Search for the cell housing the specified text and yield its [X, Y] center coordinate. 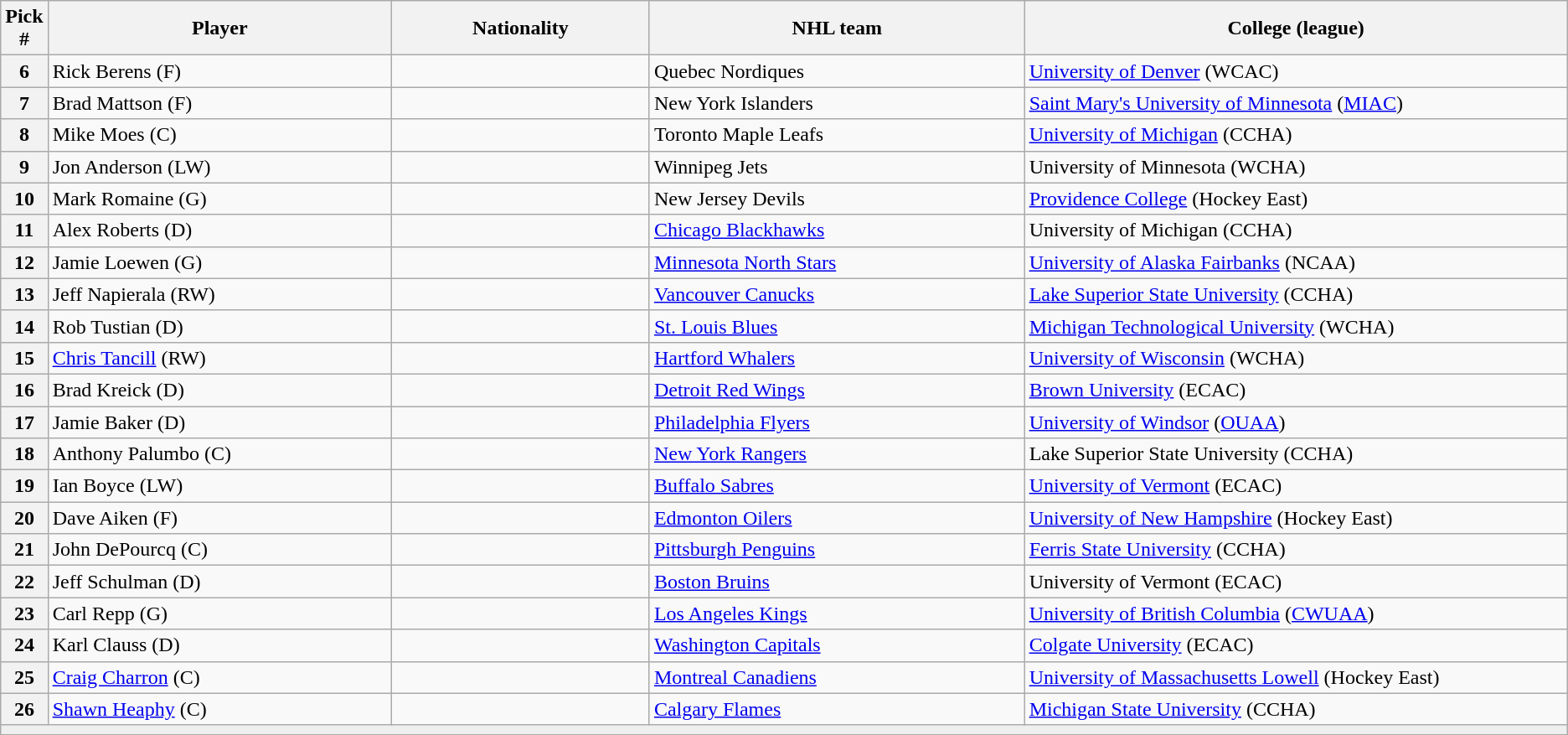
Rick Berens (F) [219, 71]
Hartford Whalers [837, 358]
10 [24, 199]
Washington Capitals [837, 645]
11 [24, 230]
Boston Bruins [837, 582]
Jeff Napierala (RW) [219, 294]
University of Windsor (OUAA) [1296, 422]
University of British Columbia (CWUAA) [1296, 613]
7 [24, 103]
John DePourcq (C) [219, 550]
Edmonton Oilers [837, 518]
New York Islanders [837, 103]
University of Alaska Fairbanks (NCAA) [1296, 262]
Pick # [24, 28]
Alex Roberts (D) [219, 230]
Rob Tustian (D) [219, 326]
Buffalo Sabres [837, 486]
Carl Repp (G) [219, 613]
Karl Clauss (D) [219, 645]
Toronto Maple Leafs [837, 135]
24 [24, 645]
University of New Hampshire (Hockey East) [1296, 518]
Saint Mary's University of Minnesota (MIAC) [1296, 103]
6 [24, 71]
University of Wisconsin (WCHA) [1296, 358]
20 [24, 518]
University of Denver (WCAC) [1296, 71]
Winnipeg Jets [837, 167]
Shawn Heaphy (C) [219, 709]
13 [24, 294]
St. Louis Blues [837, 326]
25 [24, 677]
14 [24, 326]
16 [24, 390]
Jon Anderson (LW) [219, 167]
Brown University (ECAC) [1296, 390]
Detroit Red Wings [837, 390]
Jeff Schulman (D) [219, 582]
Nationality [520, 28]
9 [24, 167]
Vancouver Canucks [837, 294]
Jamie Loewen (G) [219, 262]
26 [24, 709]
New Jersey Devils [837, 199]
Chicago Blackhawks [837, 230]
Montreal Canadiens [837, 677]
Brad Mattson (F) [219, 103]
Michigan Technological University (WCHA) [1296, 326]
15 [24, 358]
Brad Kreick (D) [219, 390]
Providence College (Hockey East) [1296, 199]
21 [24, 550]
Minnesota North Stars [837, 262]
8 [24, 135]
NHL team [837, 28]
Jamie Baker (D) [219, 422]
19 [24, 486]
Chris Tancill (RW) [219, 358]
Pittsburgh Penguins [837, 550]
Player [219, 28]
Philadelphia Flyers [837, 422]
Mike Moes (C) [219, 135]
Quebec Nordiques [837, 71]
College (league) [1296, 28]
Ferris State University (CCHA) [1296, 550]
Anthony Palumbo (C) [219, 454]
23 [24, 613]
Ian Boyce (LW) [219, 486]
Calgary Flames [837, 709]
Dave Aiken (F) [219, 518]
12 [24, 262]
22 [24, 582]
18 [24, 454]
New York Rangers [837, 454]
Craig Charron (C) [219, 677]
17 [24, 422]
Mark Romaine (G) [219, 199]
University of Massachusetts Lowell (Hockey East) [1296, 677]
Michigan State University (CCHA) [1296, 709]
Colgate University (ECAC) [1296, 645]
University of Minnesota (WCHA) [1296, 167]
Los Angeles Kings [837, 613]
